Determine the [x, y] coordinate at the center of the cell enclosing the given text.  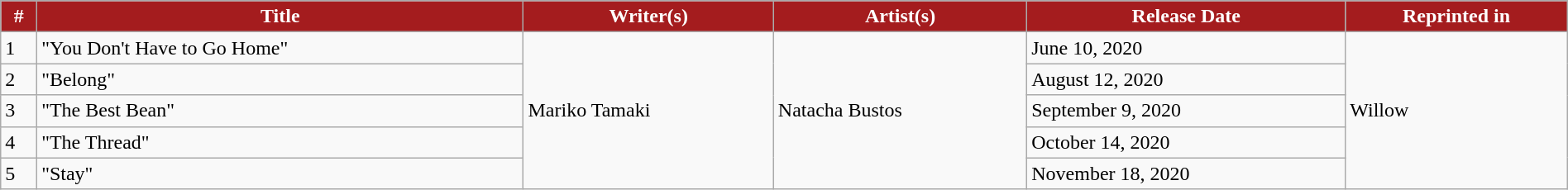
"Stay" [280, 173]
August 12, 2020 [1186, 79]
Release Date [1186, 17]
"You Don't Have to Go Home" [280, 48]
September 9, 2020 [1186, 111]
Willow [1456, 111]
3 [19, 111]
1 [19, 48]
Reprinted in [1456, 17]
Title [280, 17]
Natacha Bustos [900, 111]
2 [19, 79]
Writer(s) [648, 17]
4 [19, 142]
"The Thread" [280, 142]
November 18, 2020 [1186, 173]
# [19, 17]
October 14, 2020 [1186, 142]
June 10, 2020 [1186, 48]
Artist(s) [900, 17]
"Belong" [280, 79]
Mariko Tamaki [648, 111]
5 [19, 173]
"The Best Bean" [280, 111]
